Capture the cell that displays the provided text and extract its (X, Y) central coordinate. 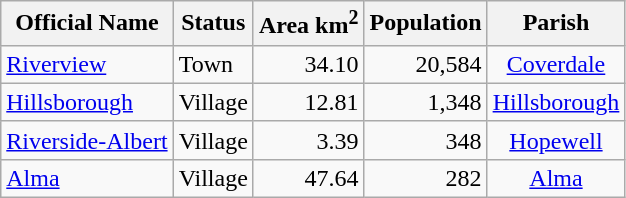
20,584 (426, 64)
Parish (556, 24)
Official Name (87, 24)
Riverview (87, 64)
12.81 (308, 102)
282 (426, 178)
34.10 (308, 64)
1,348 (426, 102)
Coverdale (556, 64)
Riverside-Albert (87, 140)
47.64 (308, 178)
Hopewell (556, 140)
Status (213, 24)
3.39 (308, 140)
Area km2 (308, 24)
Town (213, 64)
348 (426, 140)
Population (426, 24)
